Return [X, Y] of the center of cell containing provided text 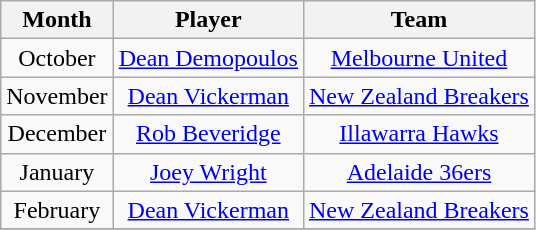
Player [208, 20]
Illawarra Hawks [418, 134]
January [57, 172]
Team [418, 20]
December [57, 134]
February [57, 210]
Adelaide 36ers [418, 172]
Rob Beveridge [208, 134]
Dean Demopoulos [208, 58]
Melbourne United [418, 58]
November [57, 96]
Month [57, 20]
Joey Wright [208, 172]
October [57, 58]
